Identify which cell holds the provided text, then report its [X, Y] central coordinate. 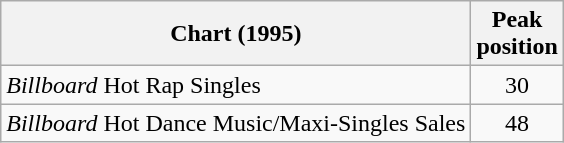
Billboard Hot Rap Singles [236, 85]
Chart (1995) [236, 34]
48 [517, 123]
Billboard Hot Dance Music/Maxi-Singles Sales [236, 123]
Peakposition [517, 34]
30 [517, 85]
